Locate the cell with the specified text and output its [x, y] center coordinate. 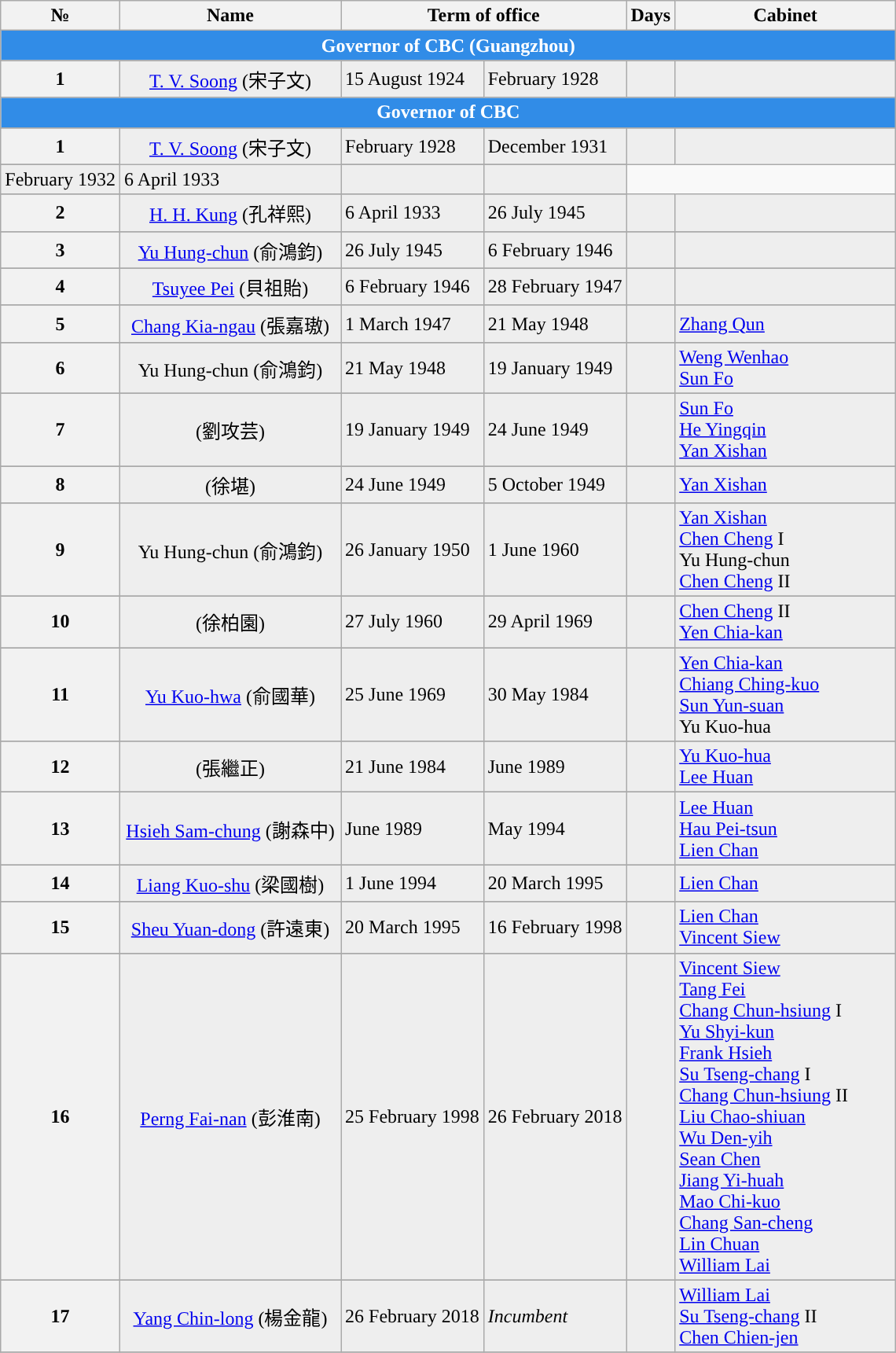
Term of office [484, 16]
Hsieh Sam-chung (謝森中) [230, 829]
Chen Cheng IIYen Chia-kan [786, 623]
1 June 1994 [413, 884]
Yu Kuo-hwa (俞國華) [230, 695]
Lien Chan [786, 884]
30 May 1984 [555, 695]
Lee HuanHau Pei-tsunLien Chan [786, 829]
9 [61, 550]
16 February 1998 [555, 928]
6 [61, 368]
December 1931 [555, 146]
Days [651, 16]
(徐堪) [230, 484]
Governor of CBC (Guangzhou) [448, 46]
16 [61, 1116]
H. H. Kung (孔祥熙) [230, 212]
Yu Kuo-huaLee Huan [786, 767]
17 [61, 1316]
Perng Fai-nan (彭淮南) [230, 1116]
William LaiSu Tseng-chang IIChen Chien-jen [786, 1316]
Incumbent [555, 1316]
29 April 1969 [555, 623]
Weng WenhaoSun Fo [786, 368]
1 June 1960 [555, 550]
5 [61, 324]
№ [61, 16]
14 [61, 884]
Tsuyee Pei (貝祖貽) [230, 286]
1 March 1947 [413, 324]
11 [61, 695]
2 [61, 212]
12 [61, 767]
3 [61, 250]
Yen Chia-kanChiang Ching-kuoSun Yun-suanYu Kuo-hua [786, 695]
Yang Chin-long (楊金龍) [230, 1316]
(張繼正) [230, 767]
28 February 1947 [555, 286]
(徐柏園) [230, 623]
27 July 1960 [413, 623]
8 [61, 484]
Name [230, 16]
Cabinet [786, 16]
Sun FoHe YingqinYan Xishan [786, 429]
25 June 1969 [413, 695]
Governor of CBC [448, 112]
Yan XishanChen Cheng IYu Hung-chunChen Cheng II [786, 550]
Lien ChanVincent Siew [786, 928]
Sheu Yuan-dong (許遠東) [230, 928]
13 [61, 829]
15 August 1924 [413, 79]
10 [61, 623]
May 1994 [555, 829]
February 1932 [61, 179]
Chang Kia-ngau (張嘉璈) [230, 324]
Liang Kuo-shu (梁國樹) [230, 884]
(劉攻芸) [230, 429]
Zhang Qun [786, 324]
25 February 1998 [413, 1116]
7 [61, 429]
15 [61, 928]
Yan Xishan [786, 484]
26 January 1950 [413, 550]
5 October 1949 [555, 484]
4 [61, 286]
21 June 1984 [413, 767]
